For the text-containing cell, return its midpoint in [x, y] coordinate format. 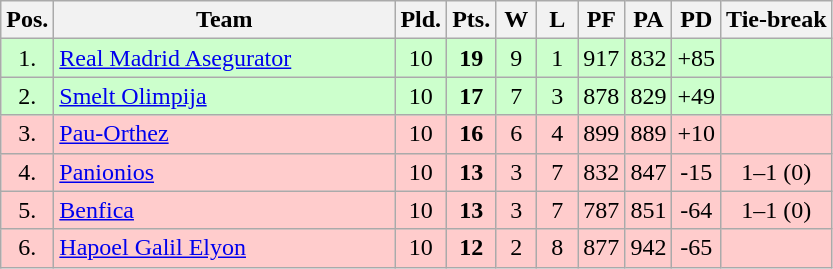
5. [28, 210]
877 [602, 248]
Team [224, 20]
19 [472, 58]
+10 [696, 134]
-15 [696, 172]
787 [602, 210]
Pos. [28, 20]
PA [648, 20]
878 [602, 96]
917 [602, 58]
W [516, 20]
PF [602, 20]
Real Madrid Asegurator [224, 58]
17 [472, 96]
847 [648, 172]
4. [28, 172]
+49 [696, 96]
1 [558, 58]
9 [516, 58]
829 [648, 96]
Tie-break [777, 20]
889 [648, 134]
1. [28, 58]
16 [472, 134]
-65 [696, 248]
Hapoel Galil Elyon [224, 248]
+85 [696, 58]
2 [516, 248]
Pts. [472, 20]
2. [28, 96]
L [558, 20]
899 [602, 134]
6. [28, 248]
Pau-Orthez [224, 134]
PD [696, 20]
851 [648, 210]
942 [648, 248]
6 [516, 134]
Benfica [224, 210]
4 [558, 134]
12 [472, 248]
Panionios [224, 172]
3. [28, 134]
Smelt Olimpija [224, 96]
8 [558, 248]
-64 [696, 210]
Pld. [421, 20]
